Return the (x, y) coordinate for the center point of the cell that contains the specified text.  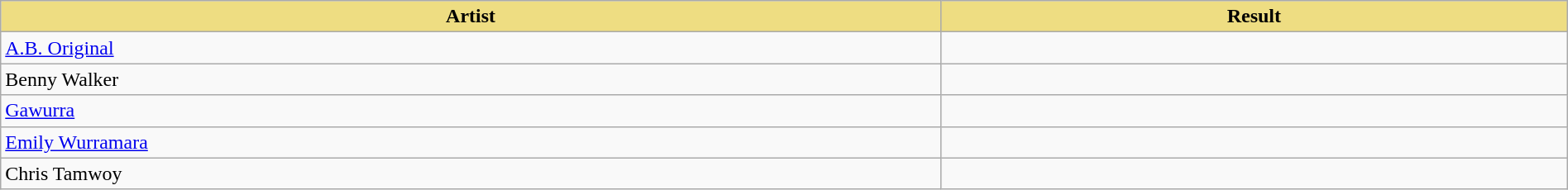
A.B. Original (471, 48)
Artist (471, 17)
Chris Tamwoy (471, 173)
Emily Wurramara (471, 142)
Benny Walker (471, 79)
Gawurra (471, 111)
Result (1254, 17)
